Detect which cell encompasses the target text, then output its (x, y) center coordinate. 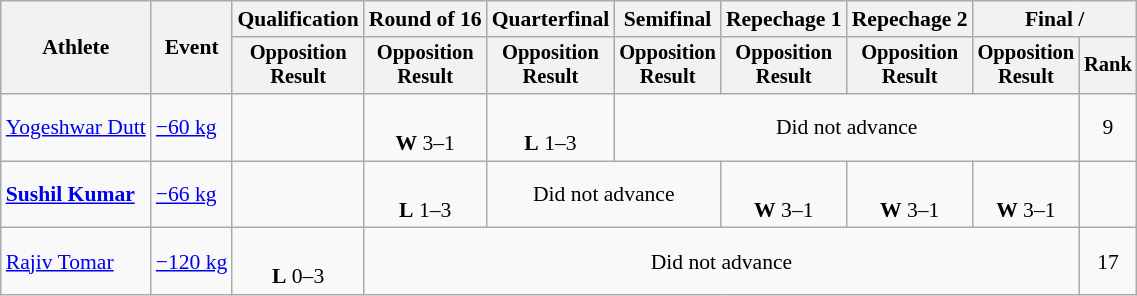
9 (1108, 128)
Event (192, 48)
Quarterfinal (551, 19)
Athlete (76, 48)
−60 kg (192, 128)
L 0–3 (298, 262)
17 (1108, 262)
Yogeshwar Dutt (76, 128)
Sushil Kumar (76, 194)
Qualification (298, 19)
Rajiv Tomar (76, 262)
−120 kg (192, 262)
Final / (1055, 19)
Round of 16 (426, 19)
Semifinal (668, 19)
Repechage 1 (784, 19)
Repechage 2 (910, 19)
Rank (1108, 66)
−66 kg (192, 194)
